For the text-containing cell, return its midpoint in (x, y) coordinate format. 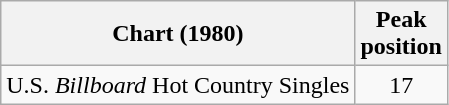
Chart (1980) (178, 34)
Peakposition (401, 34)
17 (401, 85)
U.S. Billboard Hot Country Singles (178, 85)
